Determine the (x, y) coordinate at the center of the cell enclosing the given text.  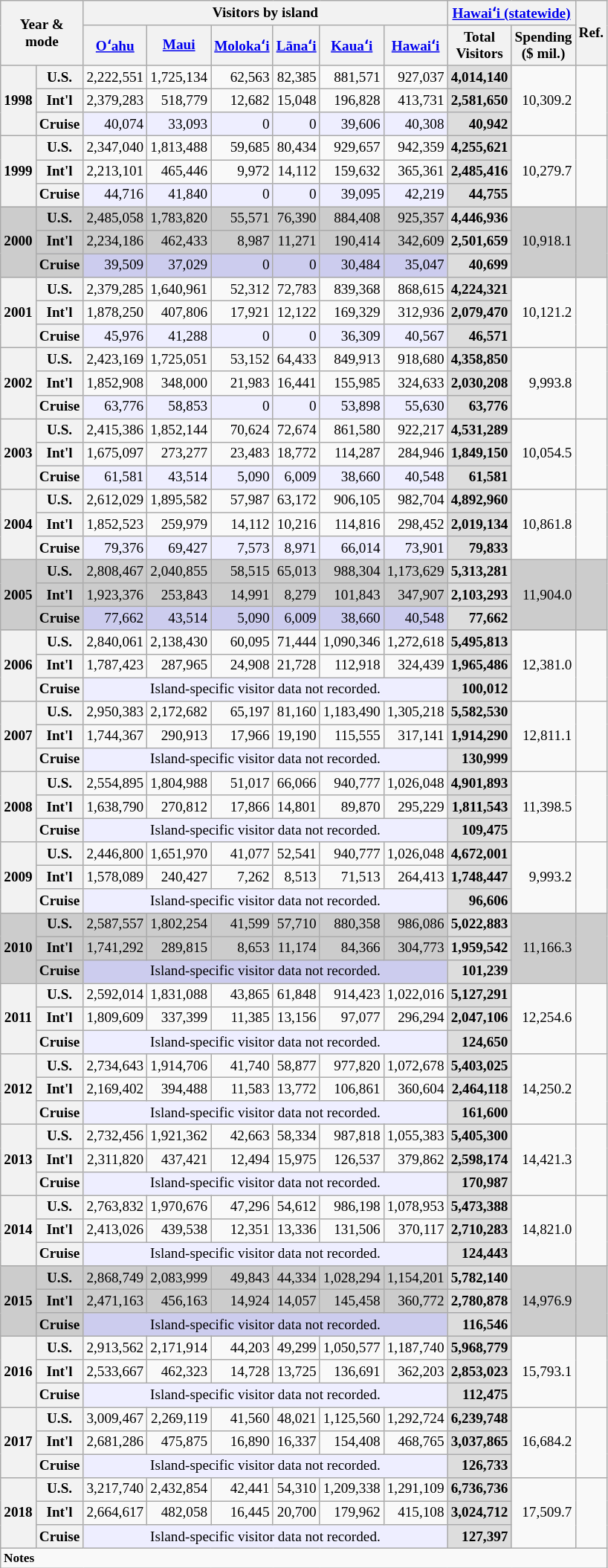
2004 (19, 524)
41,599 (242, 925)
70,624 (242, 430)
5,495,813 (479, 642)
2009 (19, 878)
Maui (179, 45)
884,408 (352, 219)
1,125,560 (352, 1418)
145,458 (352, 1301)
24,908 (242, 666)
2018 (19, 1513)
1,748,447 (479, 878)
14,421.3 (543, 1160)
7,262 (242, 878)
518,779 (179, 100)
114,816 (352, 524)
52,312 (242, 289)
273,277 (179, 454)
114,287 (352, 454)
5,582,530 (479, 713)
179,962 (352, 1513)
72,674 (296, 430)
347,907 (415, 595)
342,609 (415, 242)
259,979 (179, 524)
2,079,470 (479, 312)
126,537 (352, 1160)
2008 (19, 806)
2005 (19, 595)
2007 (19, 736)
2011 (19, 1019)
2,423,169 (115, 360)
63,172 (296, 501)
1,970,676 (179, 1207)
4,224,321 (479, 289)
Lānaʻi (296, 45)
42,441 (242, 1489)
4,901,893 (479, 783)
Kauaʻi (352, 45)
1999 (19, 171)
1,852,908 (115, 383)
2,103,293 (479, 595)
16,445 (242, 1513)
Oʻahu (115, 45)
12,254.6 (543, 1019)
439,538 (179, 1230)
44,203 (242, 1348)
2003 (19, 454)
2,311,820 (115, 1160)
100,012 (479, 689)
9,993.2 (543, 878)
1,578,089 (115, 878)
2,868,749 (115, 1278)
360,772 (415, 1301)
2,234,186 (115, 242)
Notes (304, 1558)
41,560 (242, 1418)
20,700 (296, 1513)
5,968,779 (479, 1348)
35,047 (415, 266)
8,987 (242, 242)
982,704 (415, 501)
65,197 (242, 713)
13,156 (296, 1018)
324,633 (415, 383)
4,255,621 (479, 148)
2,581,650 (479, 100)
2,734,643 (115, 1066)
30,484 (352, 266)
839,368 (352, 289)
109,475 (479, 830)
2,019,134 (479, 524)
4,358,850 (479, 360)
1,078,953 (415, 1207)
4,531,289 (479, 430)
1,651,970 (179, 854)
13,725 (296, 1372)
2,169,402 (115, 1089)
1,914,290 (479, 736)
112,918 (352, 666)
41,077 (242, 854)
2,612,029 (115, 501)
290,913 (179, 736)
2,413,026 (115, 1230)
101,239 (479, 971)
12,682 (242, 100)
170,987 (479, 1183)
362,203 (415, 1372)
53,152 (242, 360)
3,037,865 (479, 1442)
40,942 (479, 124)
66,014 (352, 548)
159,632 (352, 171)
136,691 (352, 1372)
2,172,682 (179, 713)
253,843 (179, 595)
42,663 (242, 1137)
1,852,523 (115, 524)
18,772 (296, 454)
21,728 (296, 666)
2,213,101 (115, 171)
82,385 (296, 77)
2,347,040 (115, 148)
1,072,678 (415, 1066)
14,728 (242, 1372)
Hawaiʻi (statewide) (511, 13)
312,936 (415, 312)
Total Visitors (479, 45)
16,337 (296, 1442)
115,555 (352, 736)
2,030,208 (479, 383)
2,415,386 (115, 430)
72,783 (296, 289)
11,271 (296, 242)
13,336 (296, 1230)
40,567 (415, 336)
106,861 (352, 1089)
929,657 (352, 148)
1,741,292 (115, 948)
2,222,551 (115, 77)
324,439 (415, 666)
17,921 (242, 312)
55,630 (415, 407)
41,840 (179, 195)
52,541 (296, 854)
14,976.9 (543, 1302)
880,358 (352, 925)
1,183,490 (352, 713)
17,866 (242, 807)
11,174 (296, 948)
12,351 (242, 1230)
1,921,362 (179, 1137)
16,441 (296, 383)
986,198 (352, 1207)
2,083,999 (179, 1278)
161,600 (479, 1113)
1,187,740 (415, 1348)
977,820 (352, 1066)
10,309.2 (543, 101)
1,305,218 (415, 713)
2016 (19, 1372)
1,291,109 (415, 1489)
14,924 (242, 1301)
14,250.2 (543, 1089)
89,870 (352, 807)
Spending($ mil.) (543, 45)
59,685 (242, 148)
1,292,724 (415, 1418)
2,047,106 (479, 1018)
17,966 (242, 736)
96,606 (479, 901)
1,028,294 (352, 1278)
2,533,667 (115, 1372)
5,127,291 (479, 995)
918,680 (415, 360)
1,638,790 (115, 807)
10,121.2 (543, 312)
1,022,016 (415, 995)
2015 (19, 1302)
71,513 (352, 878)
2002 (19, 384)
5,313,281 (479, 571)
42,219 (415, 195)
51,017 (242, 783)
58,515 (242, 571)
2,432,854 (179, 1489)
124,650 (479, 1042)
462,323 (179, 1372)
65,013 (296, 571)
76,390 (296, 219)
11,583 (242, 1089)
289,815 (179, 948)
5,022,883 (479, 925)
55,571 (242, 219)
10,054.5 (543, 454)
131,506 (352, 1230)
11,166.3 (543, 948)
7,573 (242, 548)
360,604 (415, 1089)
11,398.5 (543, 806)
987,818 (352, 1137)
2006 (19, 665)
57,987 (242, 501)
2,485,058 (115, 219)
2,471,163 (115, 1301)
Ref. (592, 33)
60,095 (242, 642)
Molokaʻi (242, 45)
264,413 (415, 878)
12,811.1 (543, 736)
2001 (19, 312)
4,446,936 (479, 219)
40,074 (115, 124)
881,571 (352, 77)
1,914,706 (179, 1066)
1,849,150 (479, 454)
1,923,376 (115, 595)
Year & mode (42, 33)
10,279.7 (543, 171)
37,029 (179, 266)
298,452 (415, 524)
2,763,832 (115, 1207)
2,598,174 (479, 1160)
295,229 (415, 807)
1,787,423 (115, 666)
36,309 (352, 336)
57,710 (296, 925)
2013 (19, 1160)
11,904.0 (543, 595)
462,433 (179, 242)
475,875 (179, 1442)
2,587,557 (115, 925)
2,808,467 (115, 571)
925,357 (415, 219)
61,848 (296, 995)
8,971 (296, 548)
84,366 (352, 948)
2012 (19, 1089)
2,853,023 (479, 1372)
370,117 (415, 1230)
1,725,051 (179, 360)
15,048 (296, 100)
112,475 (479, 1395)
337,399 (179, 1018)
5,782,140 (479, 1278)
927,037 (415, 77)
13,772 (296, 1089)
14,801 (296, 807)
39,095 (352, 195)
54,612 (296, 1207)
44,716 (115, 195)
2,501,659 (479, 242)
1,154,201 (415, 1278)
861,580 (352, 430)
2,780,878 (479, 1301)
2,732,456 (115, 1137)
4,014,140 (479, 77)
1,209,338 (352, 1489)
15,975 (296, 1160)
49,843 (242, 1278)
79,376 (115, 548)
407,806 (179, 312)
10,861.8 (543, 524)
6,239,748 (479, 1418)
2014 (19, 1230)
53,898 (352, 407)
2,138,430 (179, 642)
906,105 (352, 501)
44,755 (479, 195)
69,427 (179, 548)
2,379,285 (115, 289)
986,086 (415, 925)
304,773 (415, 948)
2,446,800 (115, 854)
296,294 (415, 1018)
71,444 (296, 642)
14,991 (242, 595)
482,058 (179, 1513)
1998 (19, 101)
73,901 (415, 548)
1,895,582 (179, 501)
240,427 (179, 878)
1,090,346 (352, 642)
58,334 (296, 1137)
437,421 (179, 1160)
2017 (19, 1442)
2,040,855 (179, 571)
12,494 (242, 1160)
Visitors by island (265, 13)
1,804,988 (179, 783)
2000 (19, 242)
39,509 (115, 266)
379,862 (415, 1160)
3,024,712 (479, 1513)
101,843 (352, 595)
97,077 (352, 1018)
58,853 (179, 407)
2,269,119 (179, 1418)
1,050,577 (352, 1348)
1,783,820 (179, 219)
45,976 (115, 336)
79,833 (479, 548)
47,296 (242, 1207)
914,423 (352, 995)
126,733 (479, 1466)
5,473,388 (479, 1207)
3,009,467 (115, 1418)
80,434 (296, 148)
468,765 (415, 1442)
413,731 (415, 100)
1,055,383 (415, 1137)
270,812 (179, 807)
2,554,895 (115, 783)
40,699 (479, 266)
5,403,025 (479, 1066)
348,000 (179, 383)
1,831,088 (179, 995)
1,878,250 (115, 312)
9,993.8 (543, 384)
942,359 (415, 148)
23,483 (242, 454)
1,959,542 (479, 948)
8,513 (296, 878)
10,918.1 (543, 242)
1,813,488 (179, 148)
1,811,543 (479, 807)
1,675,097 (115, 454)
6,736,736 (479, 1489)
16,890 (242, 1442)
41,288 (179, 336)
49,299 (296, 1348)
415,108 (415, 1513)
317,141 (415, 736)
1,744,367 (115, 736)
66,066 (296, 783)
17,509.7 (543, 1513)
48,021 (296, 1418)
12,122 (296, 312)
3,217,740 (115, 1489)
1,725,134 (179, 77)
988,304 (352, 571)
155,985 (352, 383)
2,950,383 (115, 713)
2,840,061 (115, 642)
1,173,629 (415, 571)
33,093 (179, 124)
4,892,960 (479, 501)
16,684.2 (543, 1442)
130,999 (479, 759)
Hawaiʻi (415, 45)
127,397 (479, 1537)
81,160 (296, 713)
2,464,118 (479, 1089)
190,414 (352, 242)
8,279 (296, 595)
12,381.0 (543, 665)
2,379,283 (115, 100)
62,563 (242, 77)
365,361 (415, 171)
2,913,562 (115, 1348)
11,385 (242, 1018)
868,615 (415, 289)
43,865 (242, 995)
21,983 (242, 383)
1,272,618 (415, 642)
8,653 (242, 948)
19,190 (296, 736)
39,606 (352, 124)
54,310 (296, 1489)
2,592,014 (115, 995)
284,946 (415, 454)
64,433 (296, 360)
2010 (19, 948)
394,488 (179, 1089)
2,485,416 (479, 171)
116,546 (479, 1325)
4,672,001 (479, 854)
1,852,144 (179, 430)
15,793.1 (543, 1372)
2,681,286 (115, 1442)
10,216 (296, 524)
154,408 (352, 1442)
1,802,254 (179, 925)
14,821.0 (543, 1230)
9,972 (242, 171)
1,809,609 (115, 1018)
1,640,961 (179, 289)
1,965,486 (479, 666)
196,828 (352, 100)
456,163 (179, 1301)
5,405,300 (479, 1137)
44,334 (296, 1278)
169,329 (352, 312)
2,710,283 (479, 1230)
41,740 (242, 1066)
2,664,617 (115, 1513)
287,965 (179, 666)
124,443 (479, 1254)
40,308 (415, 124)
46,571 (479, 336)
849,913 (352, 360)
2,171,914 (179, 1348)
922,217 (415, 430)
465,446 (179, 171)
58,877 (296, 1066)
14,057 (296, 1301)
